From the cell containing the given text, extract its center point as [X, Y] coordinate. 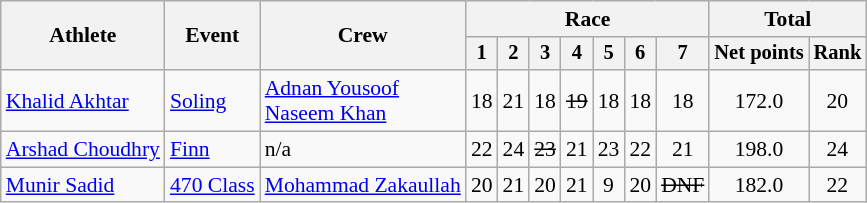
DNF [682, 185]
2 [514, 54]
4 [577, 54]
Adnan YousoofNaseem Khan [363, 100]
172.0 [758, 100]
Athlete [83, 36]
Net points [758, 54]
182.0 [758, 185]
Finn [212, 150]
Khalid Akhtar [83, 100]
1 [482, 54]
Rank [838, 54]
Race [588, 19]
5 [609, 54]
470 Class [212, 185]
7 [682, 54]
3 [545, 54]
Munir Sadid [83, 185]
Total [788, 19]
198.0 [758, 150]
Crew [363, 36]
9 [609, 185]
Mohammad Zakaullah [363, 185]
19 [577, 100]
Soling [212, 100]
Arshad Choudhry [83, 150]
n/a [363, 150]
Event [212, 36]
6 [640, 54]
